Provide the (X, Y) coordinate of the cell's center where the given text is located.  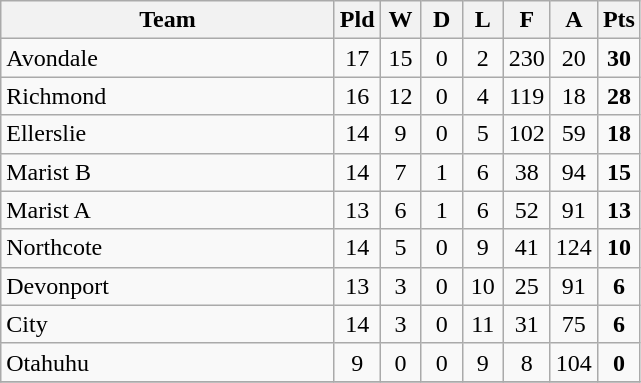
Team (168, 20)
104 (574, 362)
W (400, 20)
31 (526, 324)
Otahuhu (168, 362)
94 (574, 172)
20 (574, 58)
Avondale (168, 58)
City (168, 324)
L (482, 20)
25 (526, 286)
A (574, 20)
230 (526, 58)
28 (618, 96)
124 (574, 248)
Northcote (168, 248)
102 (526, 134)
52 (526, 210)
8 (526, 362)
Marist A (168, 210)
38 (526, 172)
16 (357, 96)
7 (400, 172)
11 (482, 324)
30 (618, 58)
Marist B (168, 172)
Devonport (168, 286)
12 (400, 96)
17 (357, 58)
119 (526, 96)
41 (526, 248)
59 (574, 134)
2 (482, 58)
F (526, 20)
Pld (357, 20)
D (442, 20)
4 (482, 96)
Pts (618, 20)
Richmond (168, 96)
75 (574, 324)
Ellerslie (168, 134)
